Search for the cell housing the specified text and yield its [X, Y] center coordinate. 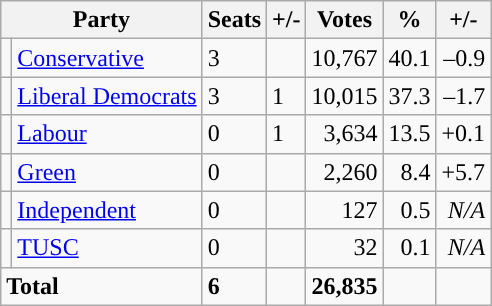
13.5 [410, 134]
Green [107, 172]
–1.7 [464, 96]
32 [344, 248]
+5.7 [464, 172]
Labour [107, 134]
3,634 [344, 134]
Total [102, 286]
Independent [107, 210]
+0.1 [464, 134]
6 [234, 286]
2,260 [344, 172]
TUSC [107, 248]
37.3 [410, 96]
127 [344, 210]
% [410, 20]
Conservative [107, 58]
10,767 [344, 58]
40.1 [410, 58]
10,015 [344, 96]
Seats [234, 20]
0.5 [410, 210]
Votes [344, 20]
26,835 [344, 286]
0.1 [410, 248]
–0.9 [464, 58]
8.4 [410, 172]
Liberal Democrats [107, 96]
Party [102, 20]
